Capture the cell that displays the provided text and extract its (X, Y) central coordinate. 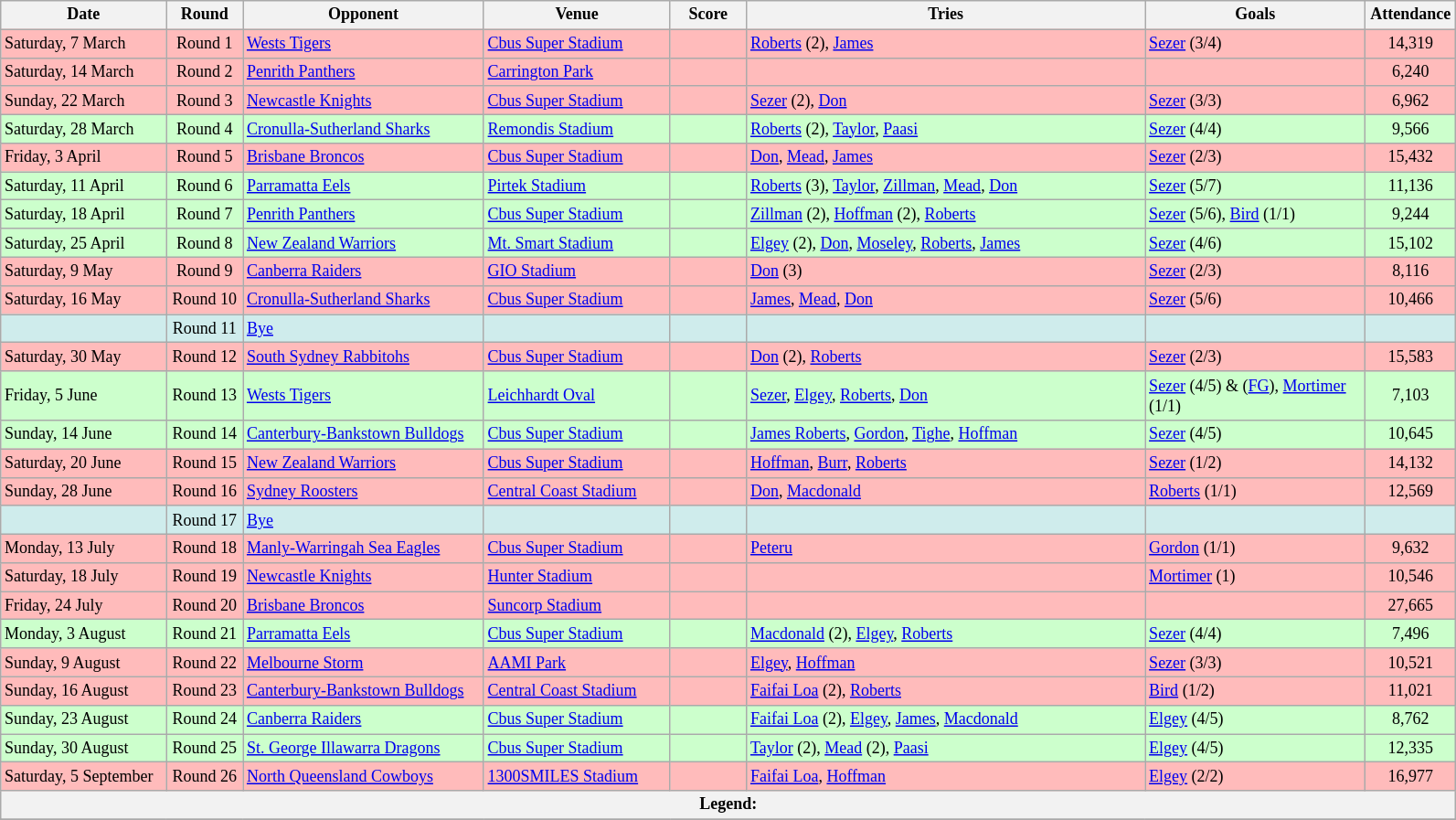
Saturday, 7 March (84, 44)
Saturday, 5 September (84, 777)
Round 5 (205, 157)
8,762 (1411, 719)
9,244 (1411, 214)
Carrington Park (577, 71)
14,319 (1411, 44)
Manly-Warringah Sea Eagles (364, 548)
Sunday, 30 August (84, 748)
Peteru (946, 548)
Sezer (4/5) (1256, 435)
11,021 (1411, 691)
Sunday, 16 August (84, 691)
Round 19 (205, 578)
Goals (1256, 15)
Roberts (3), Taylor, Zillman, Mead, Don (946, 186)
Zillman (2), Hoffman (2), Roberts (946, 214)
Attendance (1411, 15)
Gordon (1/1) (1256, 548)
Sezer (4/5) & (FG), Mortimer (1/1) (1256, 396)
St. George Illawarra Dragons (364, 748)
Round 20 (205, 605)
Mortimer (1) (1256, 578)
10,466 (1411, 300)
Monday, 13 July (84, 548)
Sezer (2), Don (946, 101)
Round 11 (205, 329)
Suncorp Stadium (577, 605)
10,521 (1411, 662)
16,977 (1411, 777)
Round 17 (205, 519)
Round 12 (205, 357)
Round 26 (205, 777)
Hunter Stadium (577, 578)
10,645 (1411, 435)
Sezer (4/6) (1256, 243)
Hoffman, Burr, Roberts (946, 463)
Sunday, 23 August (84, 719)
Saturday, 18 July (84, 578)
Friday, 24 July (84, 605)
Elgey (2/2) (1256, 777)
Saturday, 28 March (84, 128)
Sezer, Elgey, Roberts, Don (946, 396)
Legend: (728, 804)
7,496 (1411, 634)
Round 3 (205, 101)
Round 7 (205, 214)
6,240 (1411, 71)
Round 4 (205, 128)
James Roberts, Gordon, Tighe, Hoffman (946, 435)
Round 6 (205, 186)
Round 18 (205, 548)
Round (205, 15)
9,566 (1411, 128)
27,665 (1411, 605)
Round 22 (205, 662)
6,962 (1411, 101)
Friday, 5 June (84, 396)
Saturday, 30 May (84, 357)
Don, Mead, James (946, 157)
Remondis Stadium (577, 128)
Sunday, 22 March (84, 101)
AAMI Park (577, 662)
James, Mead, Don (946, 300)
Sunday, 14 June (84, 435)
Saturday, 25 April (84, 243)
12,569 (1411, 492)
Macdonald (2), Elgey, Roberts (946, 634)
Faifai Loa (2), Roberts (946, 691)
Round 15 (205, 463)
Opponent (364, 15)
Roberts (1/1) (1256, 492)
Tries (946, 15)
Venue (577, 15)
Faifai Loa (2), Elgey, James, Macdonald (946, 719)
10,546 (1411, 578)
Round 9 (205, 271)
14,132 (1411, 463)
Round 24 (205, 719)
Saturday, 16 May (84, 300)
Round 13 (205, 396)
Roberts (2), James (946, 44)
12,335 (1411, 748)
North Queensland Cowboys (364, 777)
Sezer (1/2) (1256, 463)
Round 10 (205, 300)
Round 14 (205, 435)
Bird (1/2) (1256, 691)
Saturday, 9 May (84, 271)
Saturday, 14 March (84, 71)
Sunday, 9 August (84, 662)
GIO Stadium (577, 271)
Round 2 (205, 71)
7,103 (1411, 396)
Pirtek Stadium (577, 186)
Round 1 (205, 44)
1300SMILES Stadium (577, 777)
8,116 (1411, 271)
Elgey (2), Don, Moseley, Roberts, James (946, 243)
Leichhardt Oval (577, 396)
Saturday, 11 April (84, 186)
Sezer (3/4) (1256, 44)
Sydney Roosters (364, 492)
Monday, 3 August (84, 634)
Round 25 (205, 748)
15,102 (1411, 243)
South Sydney Rabbitohs (364, 357)
Sunday, 28 June (84, 492)
Saturday, 20 June (84, 463)
Don (3) (946, 271)
Friday, 3 April (84, 157)
Melbourne Storm (364, 662)
Mt. Smart Stadium (577, 243)
Roberts (2), Taylor, Paasi (946, 128)
Round 21 (205, 634)
Elgey, Hoffman (946, 662)
11,136 (1411, 186)
Taylor (2), Mead (2), Paasi (946, 748)
Saturday, 18 April (84, 214)
Sezer (5/7) (1256, 186)
Faifai Loa, Hoffman (946, 777)
15,432 (1411, 157)
Round 8 (205, 243)
Don, Macdonald (946, 492)
Score (708, 15)
15,583 (1411, 357)
Sezer (5/6) (1256, 300)
Don (2), Roberts (946, 357)
Date (84, 15)
Sezer (5/6), Bird (1/1) (1256, 214)
Round 23 (205, 691)
Round 16 (205, 492)
9,632 (1411, 548)
